Output the (x, y) coordinate of the center of the cell containing the given text.  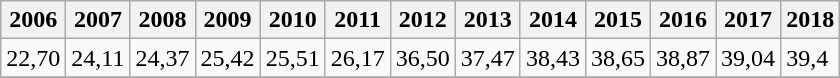
2009 (228, 20)
38,65 (618, 58)
36,50 (422, 58)
2008 (162, 20)
26,17 (358, 58)
2013 (488, 20)
2006 (34, 20)
22,70 (34, 58)
24,11 (98, 58)
2014 (552, 20)
37,47 (488, 58)
2007 (98, 20)
2012 (422, 20)
2017 (748, 20)
39,04 (748, 58)
2015 (618, 20)
25,51 (292, 58)
2016 (682, 20)
25,42 (228, 58)
24,37 (162, 58)
38,87 (682, 58)
2018 (810, 20)
39,4 (810, 58)
2011 (358, 20)
2010 (292, 20)
38,43 (552, 58)
